Return the (X, Y) coordinate for the center point of the cell that contains the specified text.  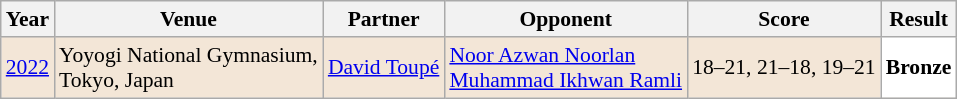
Opponent (566, 19)
Partner (384, 19)
18–21, 21–18, 19–21 (784, 68)
Score (784, 19)
Noor Azwan Noorlan Muhammad Ikhwan Ramli (566, 68)
Year (28, 19)
Venue (188, 19)
Yoyogi National Gymnasium,Tokyo, Japan (188, 68)
2022 (28, 68)
Result (919, 19)
Bronze (919, 68)
David Toupé (384, 68)
